For the text-containing cell, return its midpoint in (X, Y) coordinate format. 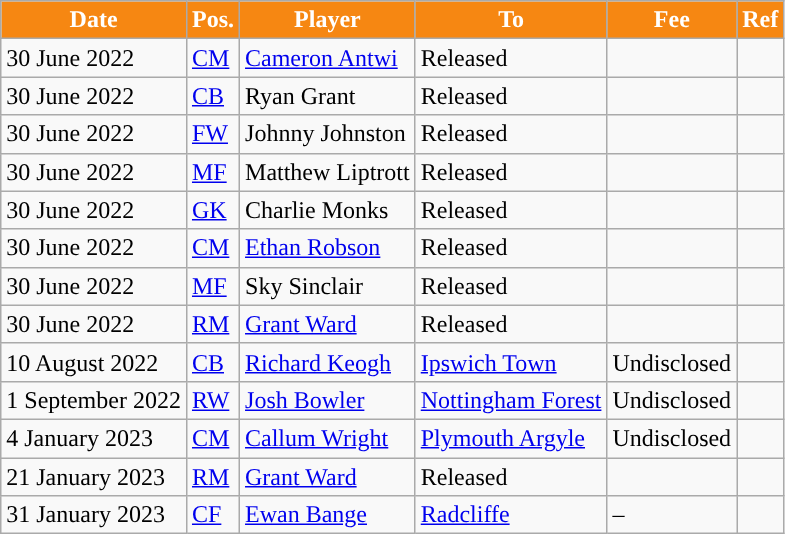
CF (212, 515)
Radcliffe (511, 515)
Sky Sinclair (328, 286)
Cameron Antwi (328, 58)
Charlie Monks (328, 210)
Player (328, 20)
Ewan Bange (328, 515)
FW (212, 134)
Matthew Liptrott (328, 172)
Pos. (212, 20)
Callum Wright (328, 438)
Johnny Johnston (328, 134)
Ref (760, 20)
Josh Bowler (328, 400)
– (672, 515)
10 August 2022 (94, 362)
Ryan Grant (328, 96)
Fee (672, 20)
Plymouth Argyle (511, 438)
GK (212, 210)
Nottingham Forest (511, 400)
Date (94, 20)
1 September 2022 (94, 400)
4 January 2023 (94, 438)
31 January 2023 (94, 515)
Ethan Robson (328, 248)
Richard Keogh (328, 362)
21 January 2023 (94, 477)
To (511, 20)
Ipswich Town (511, 362)
RW (212, 400)
